Scan for the cell matching the given text and deliver its [X, Y] coordinate at center. 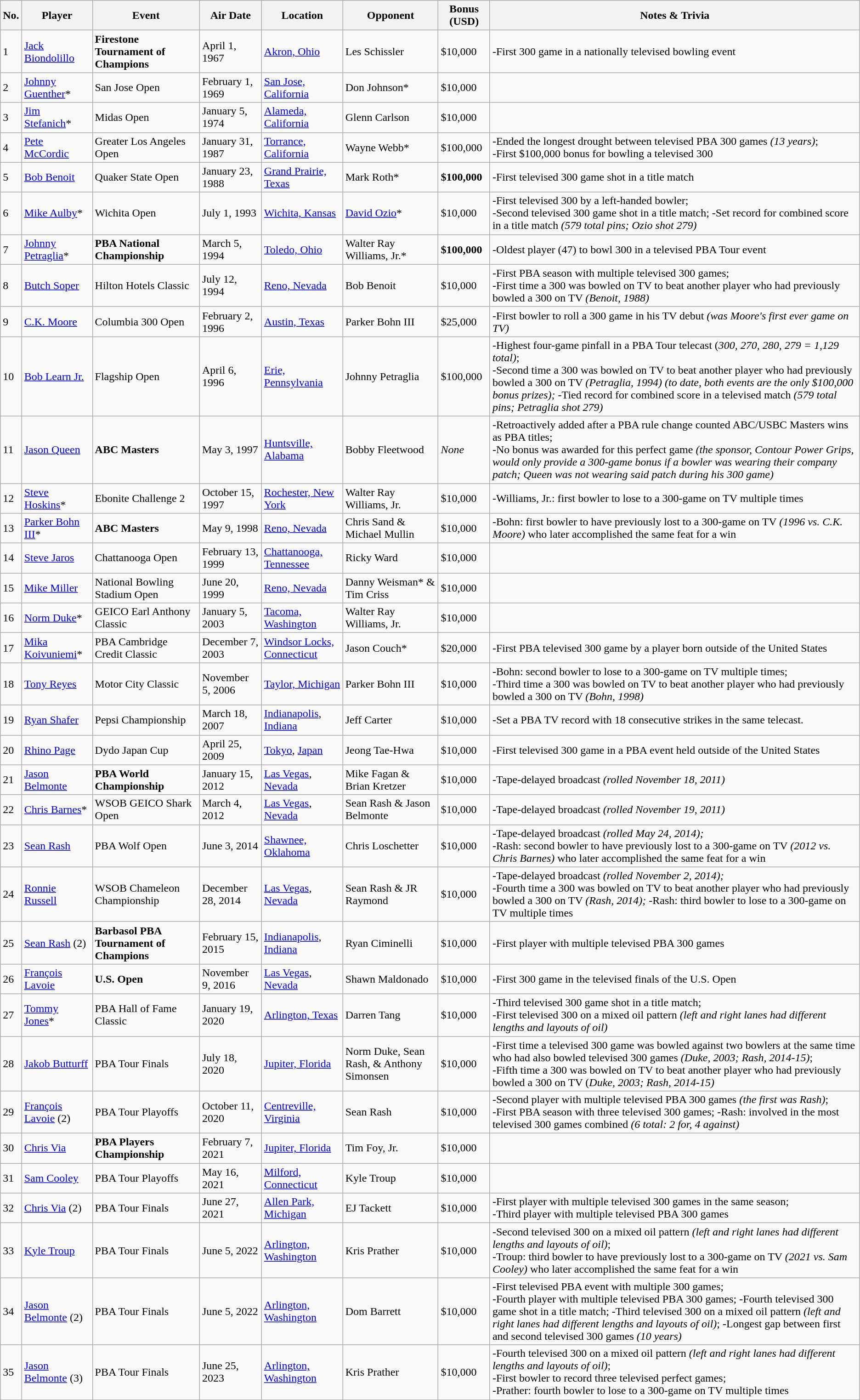
Walter Ray Williams, Jr.* [390, 249]
-First player with multiple televised PBA 300 games [674, 943]
Firestone Tournament of Champions [146, 51]
Steve Jaros [57, 558]
Tacoma, Washington [302, 618]
Norm Duke, Sean Rash, & Anthony Simonsen [390, 1064]
6 [11, 213]
Columbia 300 Open [146, 322]
$25,000 [464, 322]
Shawnee, Oklahoma [302, 846]
Grand Prairie, Texas [302, 177]
January 15, 2012 [231, 780]
Erie, Pennsylvania [302, 376]
24 [11, 894]
San Jose Open [146, 87]
March 18, 2007 [231, 720]
-First PBA televised 300 game by a player born outside of the United States [674, 648]
7 [11, 249]
Ryan Ciminelli [390, 943]
33 [11, 1250]
Opponent [390, 16]
May 3, 1997 [231, 450]
-Ended the longest drought between televised PBA 300 games (13 years);-First $100,000 bonus for bowling a televised 300 [674, 147]
-First bowler to roll a 300 game in his TV debut (was Moore's first ever game on TV) [674, 322]
Jeff Carter [390, 720]
Wayne Webb* [390, 147]
PBA World Championship [146, 780]
4 [11, 147]
Mika Koivuniemi* [57, 648]
May 9, 1998 [231, 529]
Les Schissler [390, 51]
12 [11, 498]
Darren Tang [390, 1015]
-First 300 game in the televised finals of the U.S. Open [674, 979]
Butch Soper [57, 285]
$20,000 [464, 648]
Tony Reyes [57, 684]
2 [11, 87]
Jim Stefanich* [57, 118]
None [464, 450]
Jason Queen [57, 450]
GEICO Earl Anthony Classic [146, 618]
Wichita, Kansas [302, 213]
30 [11, 1148]
C.K. Moore [57, 322]
-First 300 game in a nationally televised bowling event [674, 51]
June 25, 2023 [231, 1372]
Bob Learn Jr. [57, 376]
28 [11, 1064]
-First televised 300 game in a PBA event held outside of the United States [674, 750]
34 [11, 1311]
Steve Hoskins* [57, 498]
July 12, 1994 [231, 285]
Dom Barrett [390, 1311]
31 [11, 1178]
March 5, 1994 [231, 249]
February 1, 1969 [231, 87]
Jason Belmonte (3) [57, 1372]
National Bowling Stadium Open [146, 588]
U.S. Open [146, 979]
Tim Foy, Jr. [390, 1148]
Centreville, Virginia [302, 1112]
1 [11, 51]
Norm Duke* [57, 618]
EJ Tackett [390, 1208]
Don Johnson* [390, 87]
February 13, 1999 [231, 558]
October 15, 1997 [231, 498]
Bobby Fleetwood [390, 450]
Allen Park, Michigan [302, 1208]
Jason Belmonte (2) [57, 1311]
WSOB GEICO Shark Open [146, 810]
March 4, 2012 [231, 810]
Chris Via (2) [57, 1208]
February 7, 2021 [231, 1148]
Taylor, Michigan [302, 684]
Location [302, 16]
17 [11, 648]
Johnny Guenther* [57, 87]
-First player with multiple televised 300 games in the same season;-Third player with multiple televised PBA 300 games [674, 1208]
February 15, 2015 [231, 943]
February 2, 1996 [231, 322]
January 23, 1988 [231, 177]
-Oldest player (47) to bowl 300 in a televised PBA Tour event [674, 249]
21 [11, 780]
Notes & Trivia [674, 16]
June 27, 2021 [231, 1208]
Huntsville, Alabama [302, 450]
Glenn Carlson [390, 118]
Toledo, Ohio [302, 249]
3 [11, 118]
PBA Cambridge Credit Classic [146, 648]
Pepsi Championship [146, 720]
PBA Hall of Fame Classic [146, 1015]
16 [11, 618]
Hilton Hotels Classic [146, 285]
Danny Weisman* & Tim Criss [390, 588]
Pete McCordic [57, 147]
May 16, 2021 [231, 1178]
Jason Couch* [390, 648]
5 [11, 177]
WSOB Chameleon Championship [146, 894]
Mike Fagan & Brian Kretzer [390, 780]
Midas Open [146, 118]
Ryan Shafer [57, 720]
Mark Roth* [390, 177]
April 6, 1996 [231, 376]
January 31, 1987 [231, 147]
Jakob Butturff [57, 1064]
Torrance, California [302, 147]
23 [11, 846]
Milford, Connecticut [302, 1178]
Ricky Ward [390, 558]
-Set a PBA TV record with 18 consecutive strikes in the same telecast. [674, 720]
Sean Rash & Jason Belmonte [390, 810]
David Ozio* [390, 213]
10 [11, 376]
January 5, 2003 [231, 618]
Barbasol PBA Tournament of Champions [146, 943]
Ebonite Challenge 2 [146, 498]
-Tape-delayed broadcast (rolled November 19, 2011) [674, 810]
Player [57, 16]
35 [11, 1372]
11 [11, 450]
-First televised 300 game shot in a title match [674, 177]
Dydo Japan Cup [146, 750]
December 7, 2003 [231, 648]
Austin, Texas [302, 322]
Jason Belmonte [57, 780]
November 9, 2016 [231, 979]
Mike Miller [57, 588]
8 [11, 285]
Alameda, California [302, 118]
25 [11, 943]
Johnny Petraglia [390, 376]
October 11, 2020 [231, 1112]
June 20, 1999 [231, 588]
Chattanooga Open [146, 558]
January 19, 2020 [231, 1015]
Chris Via [57, 1148]
Ronnie Russell [57, 894]
26 [11, 979]
20 [11, 750]
27 [11, 1015]
PBA National Championship [146, 249]
Shawn Maldonado [390, 979]
Tokyo, Japan [302, 750]
No. [11, 16]
Rochester, New York [302, 498]
François Lavoie [57, 979]
Windsor Locks, Connecticut [302, 648]
22 [11, 810]
Chris Barnes* [57, 810]
-Williams, Jr.: first bowler to lose to a 300-game on TV multiple times [674, 498]
December 28, 2014 [231, 894]
July 1, 1993 [231, 213]
9 [11, 322]
Sean Rash & JR Raymond [390, 894]
Jack Biondolillo [57, 51]
Motor City Classic [146, 684]
-Bohn: first bowler to have previously lost to a 300-game on TV (1996 vs. C.K. Moore) who later accomplished the same feat for a win [674, 529]
-Tape-delayed broadcast (rolled November 18, 2011) [674, 780]
Sean Rash (2) [57, 943]
Chris Sand & Michael Mullin [390, 529]
Quaker State Open [146, 177]
Jeong Tae-Hwa [390, 750]
Parker Bohn III* [57, 529]
Arlington, Texas [302, 1015]
Wichita Open [146, 213]
January 5, 1974 [231, 118]
November 5, 2006 [231, 684]
Mike Aulby* [57, 213]
San Jose, California [302, 87]
13 [11, 529]
Event [146, 16]
19 [11, 720]
July 18, 2020 [231, 1064]
14 [11, 558]
Rhino Page [57, 750]
32 [11, 1208]
PBA Wolf Open [146, 846]
18 [11, 684]
Akron, Ohio [302, 51]
PBA Players Championship [146, 1148]
Sam Cooley [57, 1178]
15 [11, 588]
29 [11, 1112]
April 25, 2009 [231, 750]
Chris Loschetter [390, 846]
Chattanooga, Tennessee [302, 558]
Johnny Petraglia* [57, 249]
June 3, 2014 [231, 846]
Bonus (USD) [464, 16]
Flagship Open [146, 376]
Air Date [231, 16]
April 1, 1967 [231, 51]
Greater Los Angeles Open [146, 147]
Tommy Jones* [57, 1015]
François Lavoie (2) [57, 1112]
